Determine the (X, Y) coordinate at the center of the cell enclosing the given text.  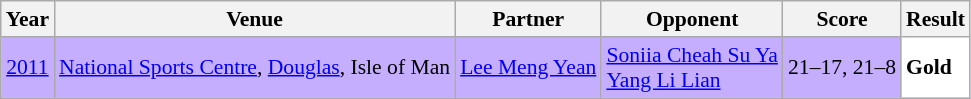
Result (936, 19)
Score (842, 19)
21–17, 21–8 (842, 68)
Partner (528, 19)
Soniia Cheah Su Ya Yang Li Lian (692, 68)
Year (28, 19)
2011 (28, 68)
Venue (254, 19)
National Sports Centre, Douglas, Isle of Man (254, 68)
Opponent (692, 19)
Gold (936, 68)
Lee Meng Yean (528, 68)
